Extract the [x, y] coordinate from the center of the cell holding the provided text.  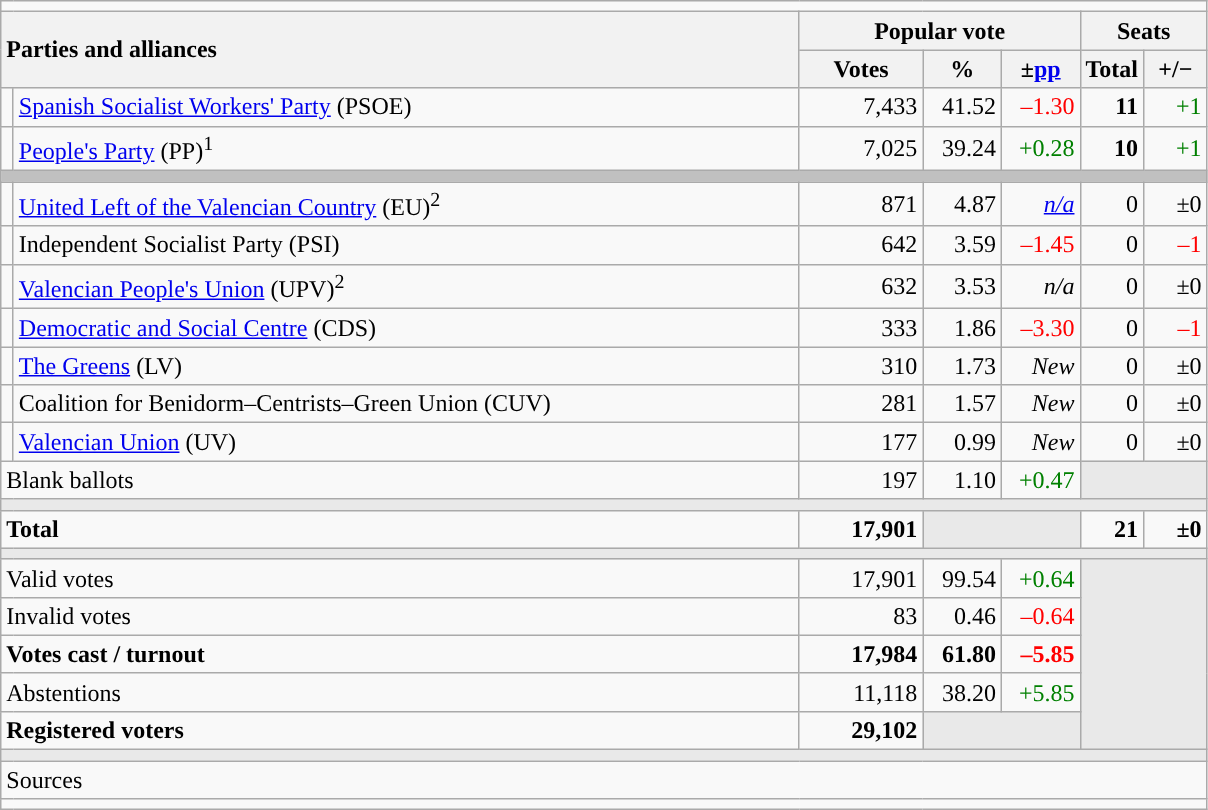
Valid votes [400, 578]
1.86 [962, 328]
+0.47 [1040, 480]
Registered voters [400, 731]
+0.28 [1040, 148]
3.53 [962, 286]
The Greens (LV) [406, 366]
29,102 [861, 731]
99.54 [962, 578]
% [962, 69]
7,025 [861, 148]
17,984 [861, 654]
83 [861, 616]
Coalition for Benidorm–Centrists–Green Union (CUV) [406, 404]
39.24 [962, 148]
Invalid votes [400, 616]
Abstentions [400, 692]
310 [861, 366]
0.46 [962, 616]
0.99 [962, 442]
871 [861, 204]
United Left of the Valencian Country (EU)2 [406, 204]
+5.85 [1040, 692]
21 [1112, 529]
10 [1112, 148]
–5.85 [1040, 654]
61.80 [962, 654]
+/− [1176, 69]
1.10 [962, 480]
Votes [861, 69]
Valencian Union (UV) [406, 442]
642 [861, 245]
Spanish Socialist Workers' Party (PSOE) [406, 107]
Valencian People's Union (UPV)2 [406, 286]
Votes cast / turnout [400, 654]
–1.30 [1040, 107]
Seats [1144, 31]
–1.45 [1040, 245]
Blank ballots [400, 480]
Democratic and Social Centre (CDS) [406, 328]
197 [861, 480]
333 [861, 328]
–0.64 [1040, 616]
11,118 [861, 692]
1.57 [962, 404]
11 [1112, 107]
+0.64 [1040, 578]
–3.30 [1040, 328]
Sources [604, 780]
38.20 [962, 692]
281 [861, 404]
Independent Socialist Party (PSI) [406, 245]
People's Party (PP)1 [406, 148]
41.52 [962, 107]
632 [861, 286]
3.59 [962, 245]
Popular vote [940, 31]
7,433 [861, 107]
1.73 [962, 366]
4.87 [962, 204]
Parties and alliances [400, 50]
177 [861, 442]
±pp [1040, 69]
